From the cell containing the given text, extract its center point as (X, Y) coordinate. 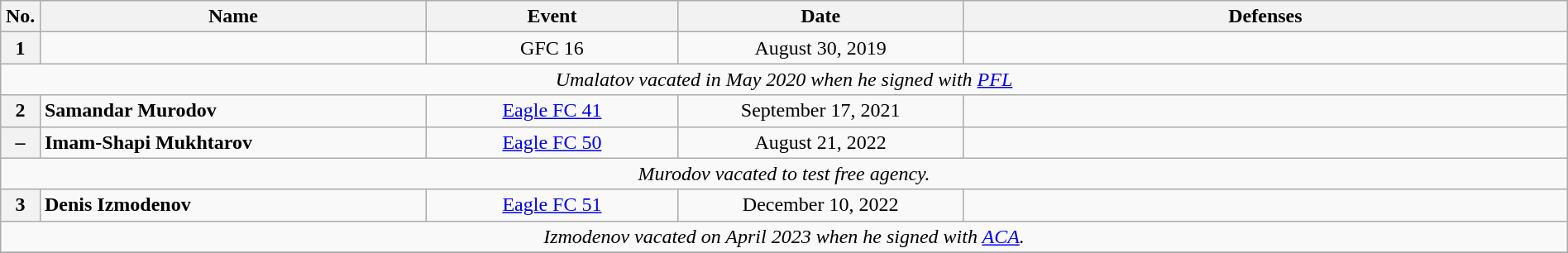
– (21, 142)
December 10, 2022 (820, 205)
Defenses (1265, 17)
Denis Izmodenov (233, 205)
Imam-Shapi Mukhtarov (233, 142)
Izmodenov vacated on April 2023 when he signed with ACA. (784, 236)
Samandar Murodov (233, 111)
Eagle FC 51 (552, 205)
GFC 16 (552, 48)
Date (820, 17)
2 (21, 111)
August 30, 2019 (820, 48)
August 21, 2022 (820, 142)
September 17, 2021 (820, 111)
Eagle FC 41 (552, 111)
3 (21, 205)
No. (21, 17)
Eagle FC 50 (552, 142)
1 (21, 48)
Name (233, 17)
Murodov vacated to test free agency. (784, 174)
Umalatov vacated in May 2020 when he signed with PFL (784, 79)
Event (552, 17)
